For the text-containing cell, return its midpoint in [X, Y] coordinate format. 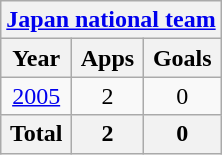
Japan national team [111, 20]
Goals [182, 58]
Year [36, 58]
Apps [108, 58]
2005 [36, 96]
Total [36, 134]
